Capture the cell that displays the provided text and extract its [x, y] central coordinate. 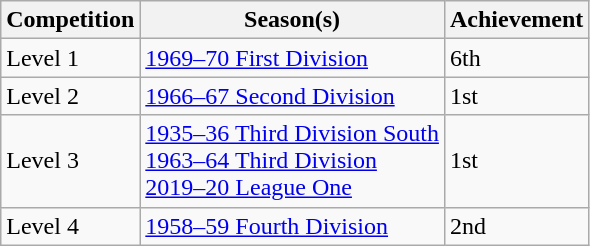
Achievement [516, 20]
Competition [70, 20]
Level 2 [70, 96]
1958–59 Fourth Division [292, 226]
Level 1 [70, 58]
2nd [516, 226]
Level 4 [70, 226]
Season(s) [292, 20]
Level 3 [70, 161]
1935–36 Third Division South1963–64 Third Division2019–20 League One [292, 161]
1969–70 First Division [292, 58]
1966–67 Second Division [292, 96]
6th [516, 58]
